Search for the cell housing the specified text and yield its (X, Y) center coordinate. 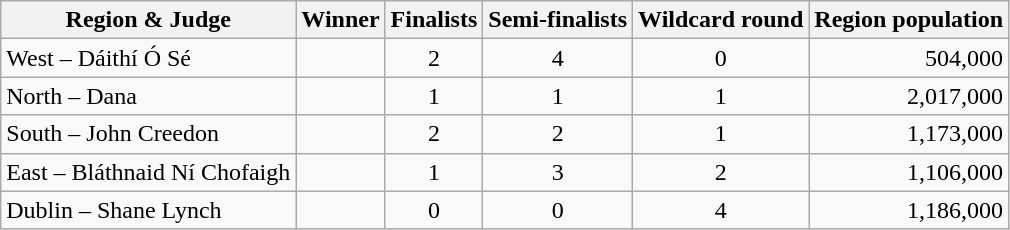
1,106,000 (909, 172)
1,186,000 (909, 210)
Region population (909, 20)
Winner (340, 20)
2,017,000 (909, 96)
North – Dana (148, 96)
504,000 (909, 58)
Finalists (434, 20)
Dublin – Shane Lynch (148, 210)
Region & Judge (148, 20)
East – Bláthnaid Ní Chofaigh (148, 172)
3 (558, 172)
Semi-finalists (558, 20)
South – John Creedon (148, 134)
Wildcard round (721, 20)
1,173,000 (909, 134)
West – Dáithí Ó Sé (148, 58)
